Extract the (X, Y) coordinate from the center of the cell holding the provided text.  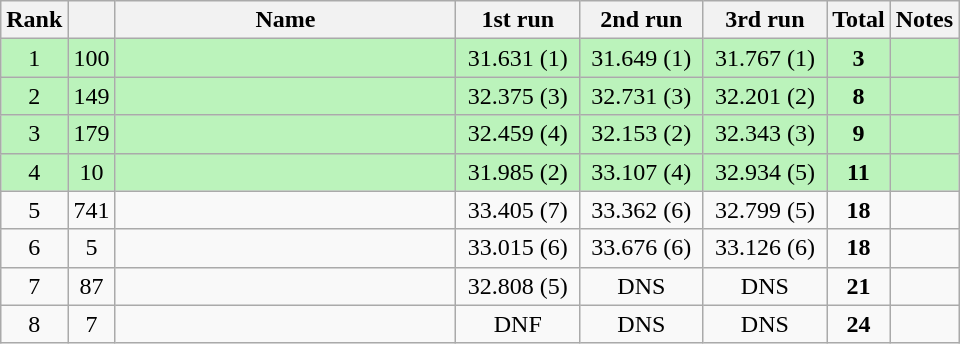
33.015 (6) (518, 248)
33.405 (7) (518, 210)
100 (92, 58)
32.375 (3) (518, 96)
9 (859, 134)
DNF (518, 324)
1 (34, 58)
31.985 (2) (518, 172)
Name (286, 20)
2 (34, 96)
32.808 (5) (518, 286)
21 (859, 286)
33.362 (6) (642, 210)
741 (92, 210)
149 (92, 96)
Notes (924, 20)
33.126 (6) (765, 248)
Rank (34, 20)
3rd run (765, 20)
11 (859, 172)
1st run (518, 20)
32.799 (5) (765, 210)
2nd run (642, 20)
32.731 (3) (642, 96)
33.676 (6) (642, 248)
179 (92, 134)
32.459 (4) (518, 134)
31.631 (1) (518, 58)
10 (92, 172)
32.343 (3) (765, 134)
33.107 (4) (642, 172)
6 (34, 248)
Total (859, 20)
32.153 (2) (642, 134)
31.767 (1) (765, 58)
31.649 (1) (642, 58)
24 (859, 324)
32.201 (2) (765, 96)
32.934 (5) (765, 172)
87 (92, 286)
4 (34, 172)
